Locate the cell with the specified text and output its [X, Y] center coordinate. 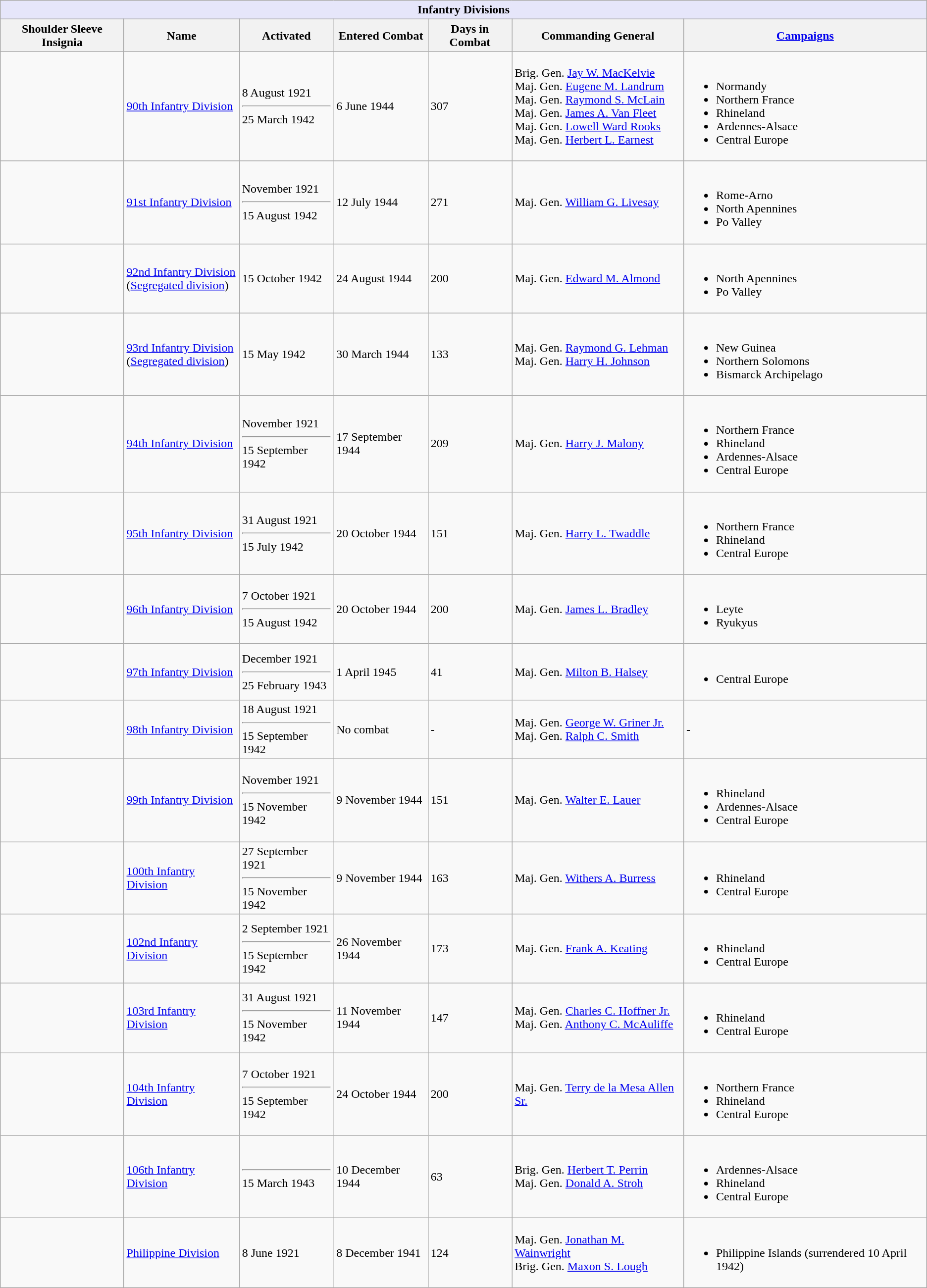
27 September 1921 15 November 1942 [286, 878]
New GuineaNorthern SolomonsBismarck Archipelago [805, 355]
Name [181, 36]
Maj. Gen. Withers A. Burress [598, 878]
December 1921 25 February 1943 [286, 671]
Commanding General [598, 36]
Activated [286, 36]
Maj. Gen. Charles C. Hoffner Jr.Maj. Gen. Anthony C. McAuliffe [598, 1018]
98th Infantry Division [181, 729]
Northern FranceRhinelandArdennes-AlsaceCentral Europe [805, 444]
104th Infantry Division [181, 1094]
31 August 1921 15 July 1942 [286, 533]
Central Europe [805, 671]
Entered Combat [381, 36]
Maj. Gen. Harry J. Malony [598, 444]
99th Infantry Division [181, 800]
November 1921 15 November 1942 [286, 800]
North ApenninesPo Valley [805, 278]
Maj. Gen. Jonathan M. Wainwright Brig. Gen. Maxon S. Lough [598, 1253]
271 [469, 202]
Maj. Gen. George W. Griner Jr.Maj. Gen. Ralph C. Smith [598, 729]
18 August 1921 15 September 1942 [286, 729]
30 March 1944 [381, 355]
147 [469, 1018]
November 1921 15 September 1942 [286, 444]
11 November 1944 [381, 1018]
106th Infantry Division [181, 1177]
Brig. Gen. Herbert T. Perrin Maj. Gen. Donald A. Stroh [598, 1177]
Maj. Gen. Frank A. Keating [598, 949]
6 June 1944 [381, 106]
12 July 1944 [381, 202]
Infantry Divisions [463, 10]
8 December 1941 [381, 1253]
209 [469, 444]
Days in Combat [469, 36]
Shoulder Sleeve Insignia [62, 36]
November 1921 15 August 1942 [286, 202]
15 March 1943 [286, 1177]
Maj. Gen. Walter E. Lauer [598, 800]
307 [469, 106]
8 August 1921 25 March 1942 [286, 106]
103rd Infantry Division [181, 1018]
LeyteRyukyus [805, 609]
NormandyNorthern FranceRhinelandArdennes-AlsaceCentral Europe [805, 106]
Campaigns [805, 36]
24 October 1944 [381, 1094]
Maj. Gen. James L. Bradley [598, 609]
93rd Infantry Division (Segregated division) [181, 355]
2 September 1921 15 September 1942 [286, 949]
31 August 1921 15 November 1942 [286, 1018]
63 [469, 1177]
90th Infantry Division [181, 106]
97th Infantry Division [181, 671]
Rome-ArnoNorth ApenninesPo Valley [805, 202]
163 [469, 878]
Maj. Gen. William G. Livesay [598, 202]
17 September 1944 [381, 444]
15 May 1942 [286, 355]
92nd Infantry Division (Segregated division) [181, 278]
15 October 1942 [286, 278]
91st Infantry Division [181, 202]
No combat [381, 729]
Maj. Gen. Edward M. Almond [598, 278]
124 [469, 1253]
100th Infantry Division [181, 878]
95th Infantry Division [181, 533]
7 October 1921 15 August 1942 [286, 609]
7 October 1921 15 September 1942 [286, 1094]
10 December 1944 [381, 1177]
94th Infantry Division [181, 444]
133 [469, 355]
24 August 1944 [381, 278]
26 November 1944 [381, 949]
Maj. Gen. Terry de la Mesa Allen Sr. [598, 1094]
RhinelandArdennes-AlsaceCentral Europe [805, 800]
173 [469, 949]
Philippine Islands (surrendered 10 April 1942) [805, 1253]
Maj. Gen. Harry L. Twaddle [598, 533]
Maj. Gen. Raymond G. LehmanMaj. Gen. Harry H. Johnson [598, 355]
Ardennes-AlsaceRhinelandCentral Europe [805, 1177]
Maj. Gen. Milton B. Halsey [598, 671]
41 [469, 671]
96th Infantry Division [181, 609]
102nd Infantry Division [181, 949]
Philippine Division [181, 1253]
1 April 1945 [381, 671]
8 June 1921 [286, 1253]
